Determine the [x, y] coordinate at the center of the cell enclosing the given text.  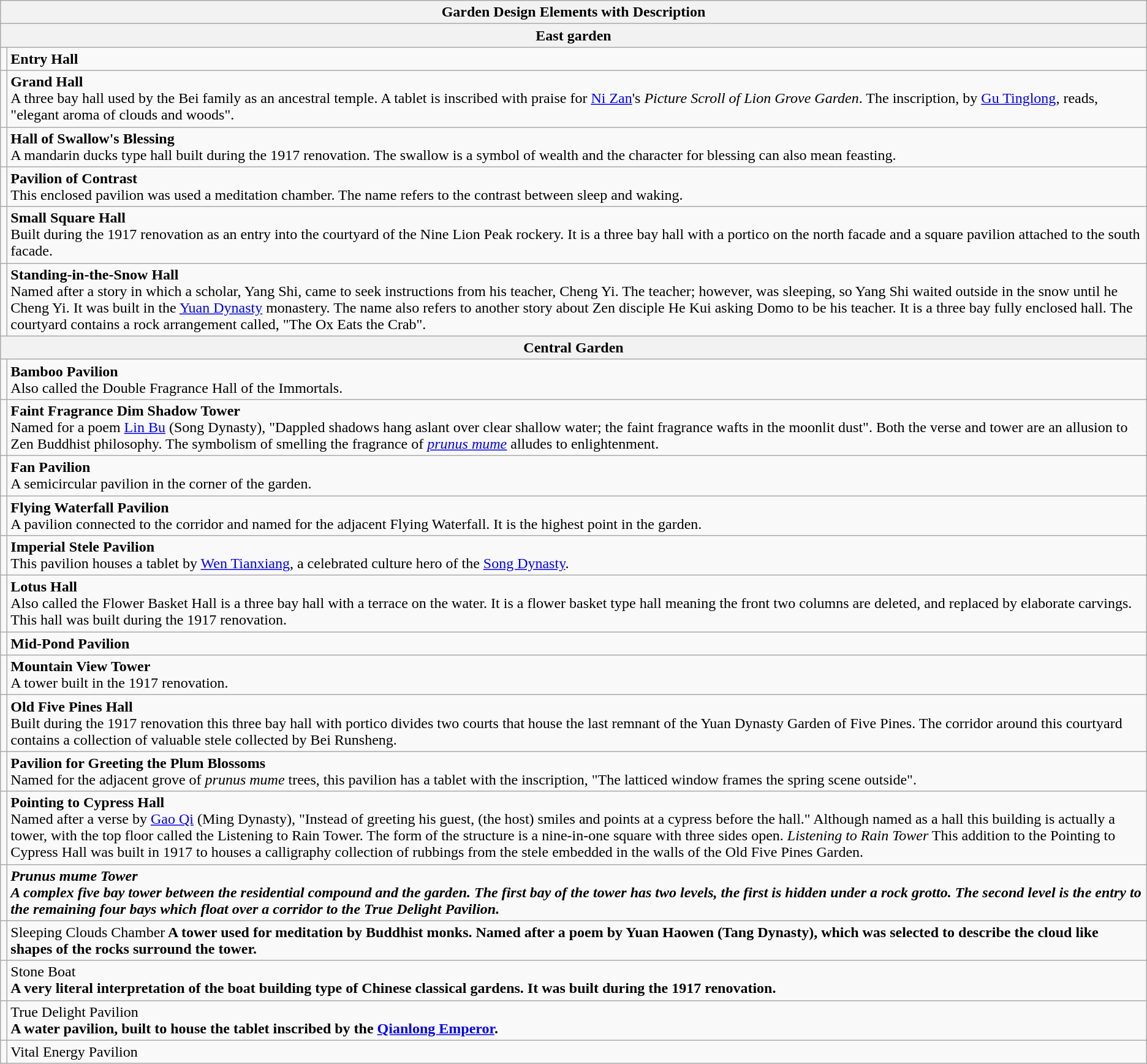
East garden [573, 36]
Pavilion of ContrastThis enclosed pavilion was used a meditation chamber. The name refers to the contrast between sleep and waking. [577, 186]
Mid-Pond Pavilion [577, 644]
Imperial Stele PavilionThis pavilion houses a tablet by Wen Tianxiang, a celebrated culture hero of the Song Dynasty. [577, 555]
Garden Design Elements with Description [573, 12]
Stone BoatA very literal interpretation of the boat building type of Chinese classical gardens. It was built during the 1917 renovation. [577, 981]
Flying Waterfall PavilionA pavilion connected to the corridor and named for the adjacent Flying Waterfall. It is the highest point in the garden. [577, 515]
Bamboo PavilionAlso called the Double Fragrance Hall of the Immortals. [577, 379]
Fan PavilionA semicircular pavilion in the corner of the garden. [577, 476]
True Delight PavilionA water pavilion, built to house the tablet inscribed by the Qianlong Emperor. [577, 1020]
Entry Hall [577, 59]
Central Garden [573, 348]
Vital Energy Pavilion [577, 1052]
Mountain View TowerA tower built in the 1917 renovation. [577, 675]
